Capture the cell that displays the provided text and extract its (x, y) central coordinate. 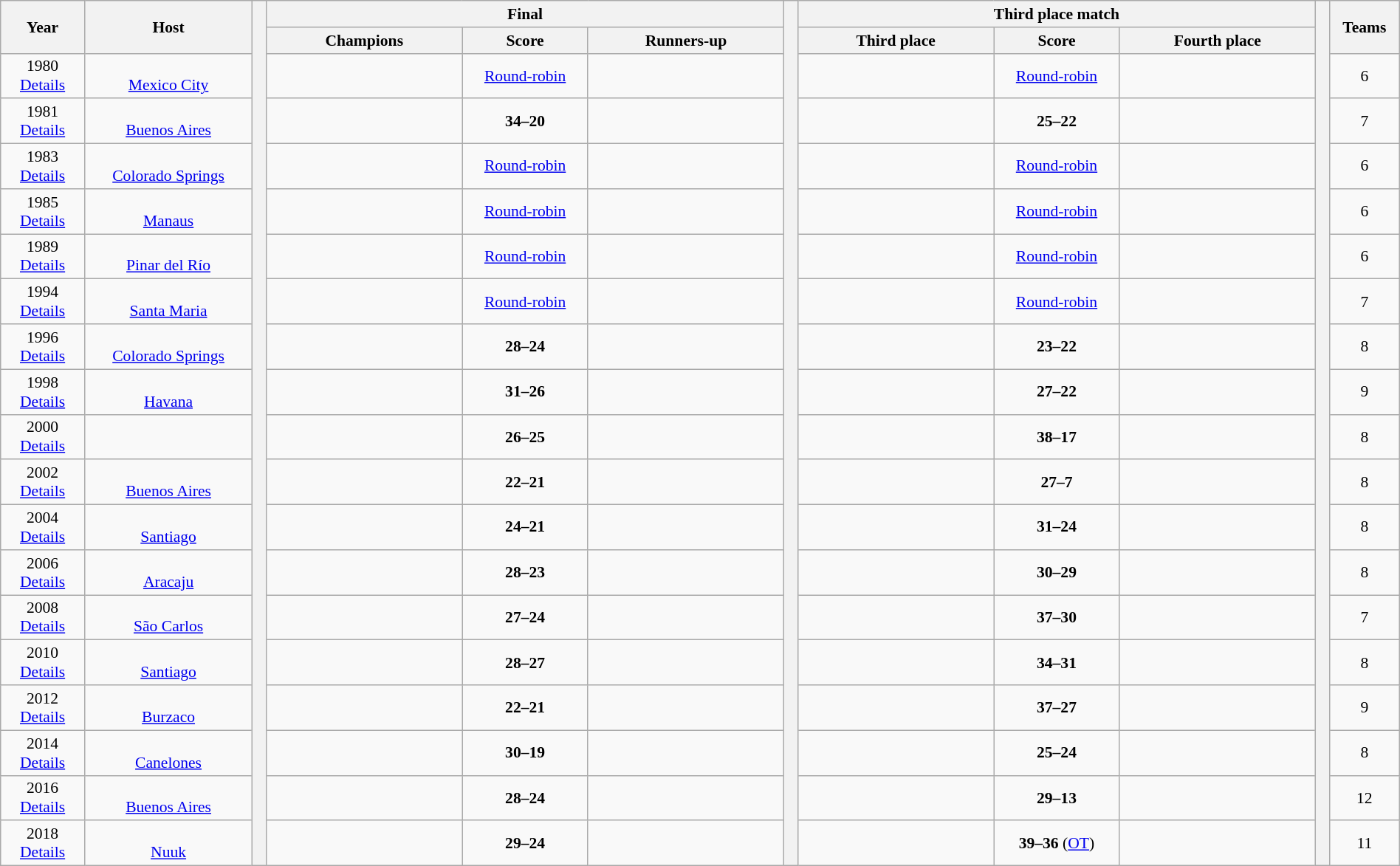
34–20 (525, 121)
Nuuk (168, 843)
2018Details (43, 843)
29–24 (525, 843)
28–27 (525, 663)
Fourth place (1217, 41)
31–24 (1057, 527)
1981Details (43, 121)
1985Details (43, 211)
11 (1365, 843)
38–17 (1057, 437)
26–25 (525, 437)
2010Details (43, 663)
25–22 (1057, 121)
Final (526, 14)
1980Details (43, 75)
Host (168, 27)
Champions (365, 41)
1989Details (43, 257)
Manaus (168, 211)
Third place match (1057, 14)
31–26 (525, 391)
39–36 (OT) (1057, 843)
Santa Maria (168, 301)
Pinar del Río (168, 257)
Year (43, 27)
37–30 (1057, 617)
Runners-up (685, 41)
1994Details (43, 301)
30–29 (1057, 573)
30–19 (525, 753)
2000Details (43, 437)
2008Details (43, 617)
25–24 (1057, 753)
2004Details (43, 527)
Teams (1365, 27)
1998Details (43, 391)
23–22 (1057, 347)
2014Details (43, 753)
12 (1365, 797)
27–24 (525, 617)
2002Details (43, 483)
24–21 (525, 527)
27–22 (1057, 391)
Third place (896, 41)
37–27 (1057, 707)
Havana (168, 391)
Burzaco (168, 707)
2016Details (43, 797)
1996Details (43, 347)
27–7 (1057, 483)
29–13 (1057, 797)
Aracaju (168, 573)
2006Details (43, 573)
34–31 (1057, 663)
Mexico City (168, 75)
1983Details (43, 167)
São Carlos (168, 617)
2012Details (43, 707)
28–23 (525, 573)
Canelones (168, 753)
